Detect which cell encompasses the target text, then output its (x, y) center coordinate. 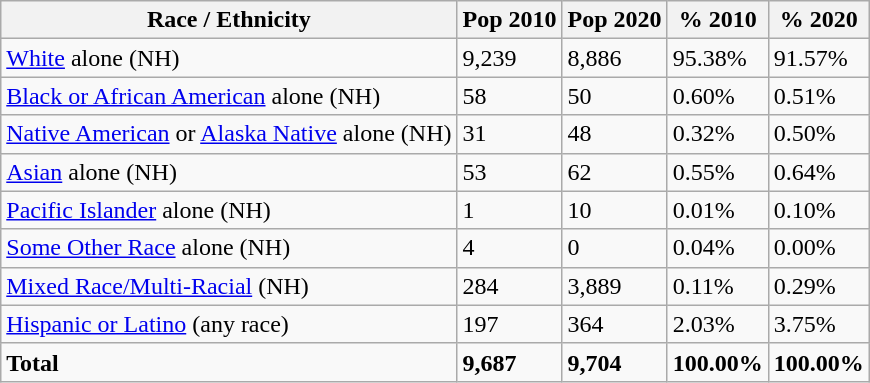
0.01% (718, 210)
58 (510, 96)
3.75% (818, 324)
0.60% (718, 96)
1 (510, 210)
364 (614, 324)
Pop 2020 (614, 20)
9,687 (510, 362)
50 (614, 96)
Pacific Islander alone (NH) (229, 210)
Some Other Race alone (NH) (229, 248)
0.55% (718, 172)
10 (614, 210)
0.04% (718, 248)
284 (510, 286)
Total (229, 362)
31 (510, 134)
0.50% (818, 134)
91.57% (818, 58)
0.11% (718, 286)
95.38% (718, 58)
0.32% (718, 134)
0.64% (818, 172)
4 (510, 248)
0.10% (818, 210)
2.03% (718, 324)
0.00% (818, 248)
Mixed Race/Multi-Racial (NH) (229, 286)
0 (614, 248)
8,886 (614, 58)
Pop 2010 (510, 20)
197 (510, 324)
0.29% (818, 286)
Race / Ethnicity (229, 20)
9,239 (510, 58)
Native American or Alaska Native alone (NH) (229, 134)
% 2020 (818, 20)
Asian alone (NH) (229, 172)
0.51% (818, 96)
% 2010 (718, 20)
Hispanic or Latino (any race) (229, 324)
48 (614, 134)
9,704 (614, 362)
Black or African American alone (NH) (229, 96)
62 (614, 172)
White alone (NH) (229, 58)
3,889 (614, 286)
53 (510, 172)
